For the text-containing cell, return its midpoint in [X, Y] coordinate format. 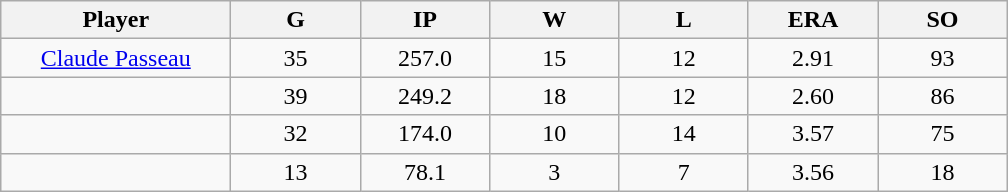
7 [684, 172]
W [554, 20]
3.57 [812, 134]
14 [684, 134]
75 [942, 134]
32 [296, 134]
Player [116, 20]
86 [942, 96]
78.1 [424, 172]
174.0 [424, 134]
257.0 [424, 58]
35 [296, 58]
249.2 [424, 96]
2.91 [812, 58]
SO [942, 20]
3 [554, 172]
G [296, 20]
13 [296, 172]
ERA [812, 20]
93 [942, 58]
15 [554, 58]
39 [296, 96]
2.60 [812, 96]
IP [424, 20]
L [684, 20]
Claude Passeau [116, 58]
10 [554, 134]
3.56 [812, 172]
